Determine the (x, y) coordinate at the center of the cell enclosing the given text.  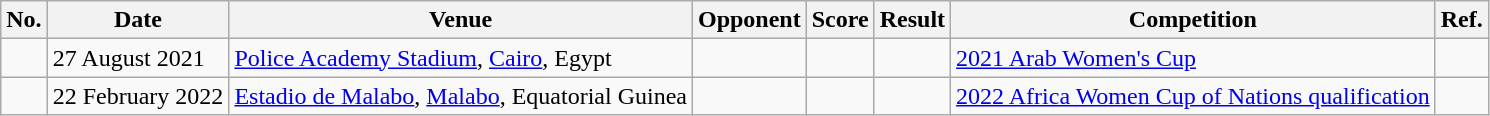
Score (840, 20)
22 February 2022 (138, 96)
Venue (461, 20)
Ref. (1462, 20)
Competition (1194, 20)
Opponent (749, 20)
27 August 2021 (138, 58)
2021 Arab Women's Cup (1194, 58)
Date (138, 20)
Police Academy Stadium, Cairo, Egypt (461, 58)
No. (24, 20)
2022 Africa Women Cup of Nations qualification (1194, 96)
Estadio de Malabo, Malabo, Equatorial Guinea (461, 96)
Result (912, 20)
